Determine the [x, y] coordinate at the center of the cell enclosing the given text.  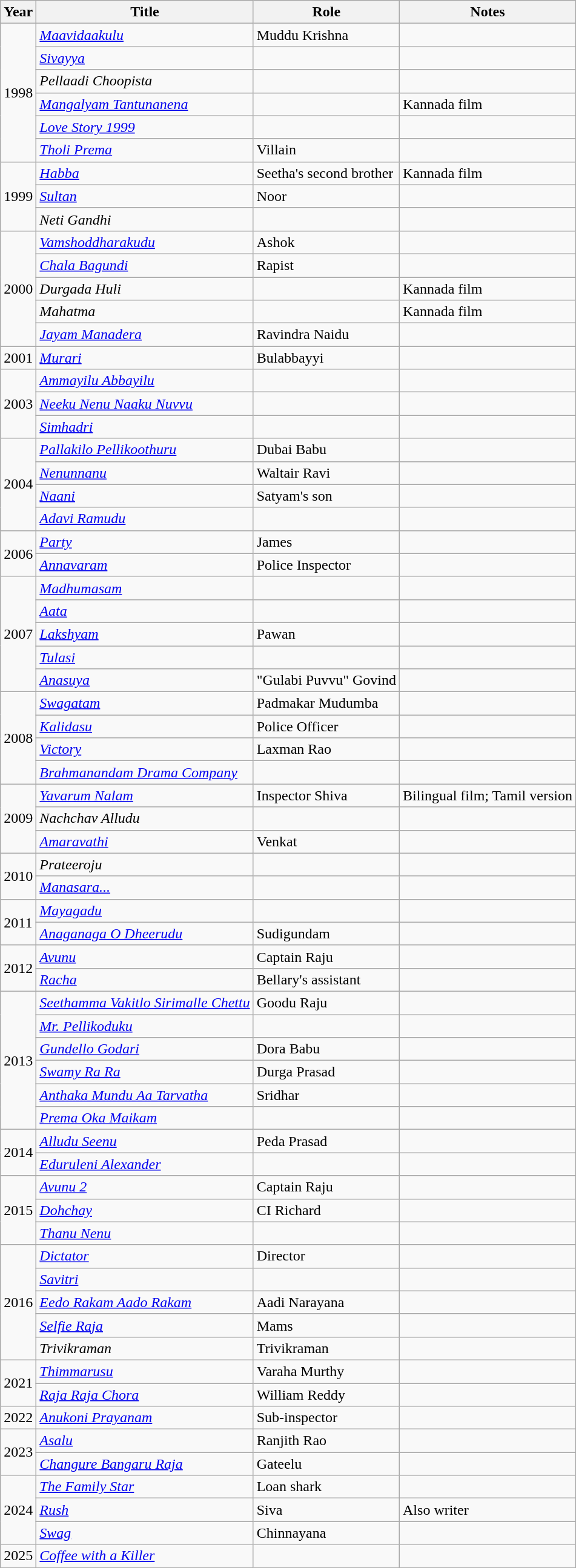
Amaravathi [145, 842]
Villain [326, 150]
Eduruleni Alexander [145, 1164]
Thanu Nenu [145, 1233]
2024 [18, 1510]
2023 [18, 1452]
Prateeroju [145, 865]
Sivayya [145, 58]
Ashok [326, 242]
The Family Star [145, 1487]
Sultan [145, 196]
Satyam's son [326, 496]
2001 [18, 358]
2009 [18, 819]
"Gulabi Puvvu" Govind [326, 680]
Varaha Murthy [326, 1371]
Mayagadu [145, 911]
2022 [18, 1418]
Neti Gandhi [145, 219]
Asalu [145, 1441]
Waltair Ravi [326, 473]
Durgada Huli [145, 289]
Loan shark [326, 1487]
Love Story 1999 [145, 127]
Sridhar [326, 1095]
Party [145, 542]
CI Richard [326, 1210]
2014 [18, 1153]
Lakshyam [145, 634]
2013 [18, 1060]
Chala Bagundi [145, 265]
Sudigundam [326, 934]
Durga Prasad [326, 1072]
Ammayilu Abbayilu [145, 381]
Notes [488, 12]
Neeku Nenu Naaku Nuvvu [145, 404]
Avunu [145, 957]
Also writer [488, 1510]
Seethamma Vakitlo Sirimalle Chettu [145, 1003]
Noor [326, 196]
Rush [145, 1510]
Eedo Rakam Aado Rakam [145, 1302]
Sub-inspector [326, 1418]
Madhumasam [145, 588]
2011 [18, 922]
Tholi Prema [145, 150]
Muddu Krishna [326, 35]
Padmakar Mudumba [326, 703]
Victory [145, 749]
Pawan [326, 634]
Gateelu [326, 1464]
Peda Prasad [326, 1141]
Police Inspector [326, 565]
2006 [18, 553]
James [326, 542]
Laxman Rao [326, 749]
Year [18, 12]
Tulasi [145, 657]
Raja Raja Chora [145, 1394]
Selfie Raja [145, 1325]
2012 [18, 968]
Maavidaakulu [145, 35]
Coffee with a Killer [145, 1556]
Kalidasu [145, 726]
Vamshoddharakudu [145, 242]
Anukoni Prayanam [145, 1418]
Aata [145, 611]
Ravindra Naidu [326, 335]
Police Officer [326, 726]
Habba [145, 173]
Avunu 2 [145, 1187]
2003 [18, 404]
Rapist [326, 265]
Pallakilo Pellikoothuru [145, 450]
Naani [145, 496]
Dohchay [145, 1210]
Jayam Manadera [145, 335]
Dictator [145, 1256]
Savitri [145, 1279]
2007 [18, 634]
Simhadri [145, 427]
Mangalyam Tantunanena [145, 104]
Nenunnanu [145, 473]
Annavaram [145, 565]
Bilingual film; Tamil version [488, 796]
Swag [145, 1533]
Aadi Narayana [326, 1302]
2008 [18, 738]
Mr. Pellikoduku [145, 1026]
2016 [18, 1302]
Pellaadi Choopista [145, 81]
Chinnayana [326, 1533]
Title [145, 12]
Brahmanandam Drama Company [145, 772]
2015 [18, 1210]
Inspector Shiva [326, 796]
1999 [18, 196]
William Reddy [326, 1394]
Ranjith Rao [326, 1441]
2004 [18, 484]
Changure Bangaru Raja [145, 1464]
Alludu Seenu [145, 1141]
Venkat [326, 842]
Dora Babu [326, 1049]
Seetha's second brother [326, 173]
Role [326, 12]
2000 [18, 288]
Anthaka Mundu Aa Tarvatha [145, 1095]
2010 [18, 876]
Swamy Ra Ra [145, 1072]
Director [326, 1256]
Manasara... [145, 888]
Murari [145, 358]
Bulabbayyi [326, 358]
Anaganaga O Dheerudu [145, 934]
1998 [18, 93]
Prema Oka Maikam [145, 1118]
Racha [145, 980]
Mahatma [145, 312]
Siva [326, 1510]
Anasuya [145, 680]
Dubai Babu [326, 450]
Thimmarusu [145, 1371]
Nachchav Alludu [145, 819]
Gundello Godari [145, 1049]
2025 [18, 1556]
Adavi Ramudu [145, 519]
Yavarum Nalam [145, 796]
2021 [18, 1383]
Bellary's assistant [326, 980]
Mams [326, 1325]
Swagatam [145, 703]
Goodu Raju [326, 1003]
